Find where the given text appears and provide that cell's center as (x, y) coordinate. 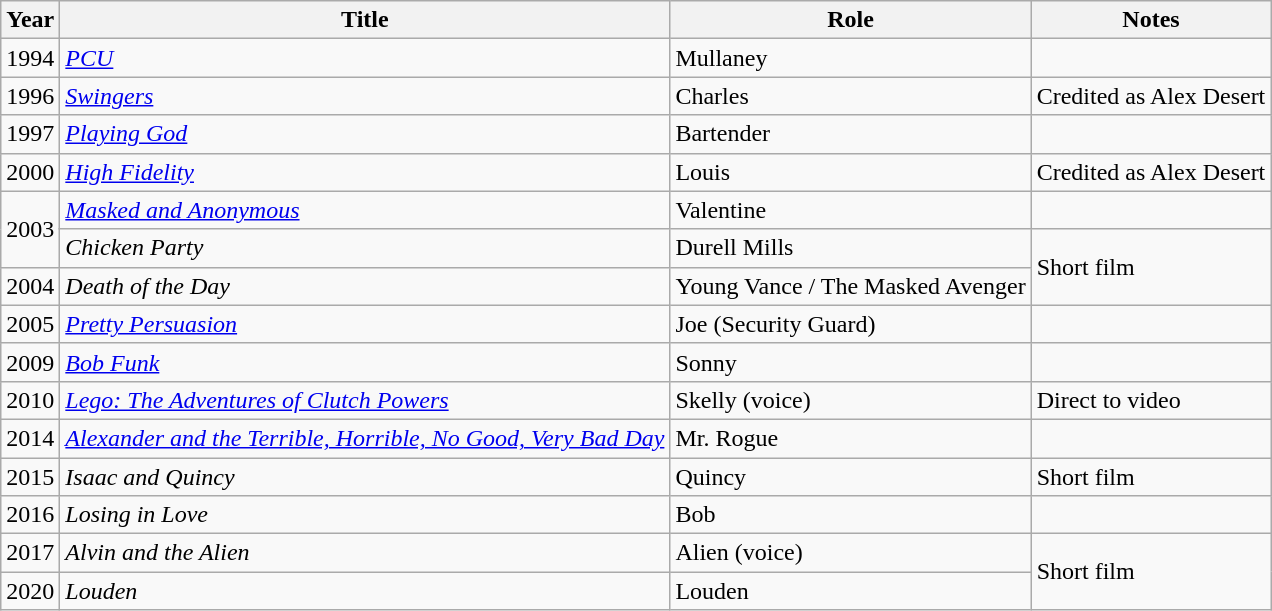
Bartender (850, 134)
Lego: The Adventures of Clutch Powers (365, 400)
Young Vance / The Masked Avenger (850, 286)
High Fidelity (365, 172)
Alien (voice) (850, 553)
2016 (30, 515)
2020 (30, 591)
2004 (30, 286)
Joe (Security Guard) (850, 324)
Swingers (365, 96)
Alvin and the Alien (365, 553)
Alexander and the Terrible, Horrible, No Good, Very Bad Day (365, 438)
Direct to video (1151, 400)
Bob (850, 515)
2014 (30, 438)
Pretty Persuasion (365, 324)
Charles (850, 96)
Playing God (365, 134)
1997 (30, 134)
Masked and Anonymous (365, 210)
Year (30, 20)
Quincy (850, 477)
Skelly (voice) (850, 400)
Title (365, 20)
2000 (30, 172)
Mr. Rogue (850, 438)
Valentine (850, 210)
2009 (30, 362)
Durell Mills (850, 248)
2010 (30, 400)
1996 (30, 96)
Mullaney (850, 58)
Death of the Day (365, 286)
Isaac and Quincy (365, 477)
2015 (30, 477)
Role (850, 20)
2003 (30, 229)
Losing in Love (365, 515)
Sonny (850, 362)
PCU (365, 58)
2005 (30, 324)
1994 (30, 58)
Notes (1151, 20)
Bob Funk (365, 362)
Chicken Party (365, 248)
2017 (30, 553)
Louis (850, 172)
